Identify which cell holds the provided text, then report its [X, Y] central coordinate. 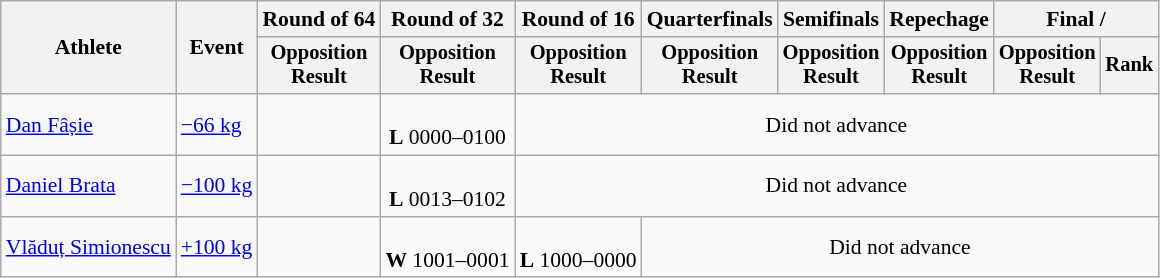
Quarterfinals [710, 19]
W 1001–0001 [447, 248]
Rank [1130, 66]
−66 kg [217, 124]
Repechage [939, 19]
Round of 32 [447, 19]
Event [217, 48]
−100 kg [217, 186]
L 1000–0000 [578, 248]
Round of 16 [578, 19]
Final / [1076, 19]
Dan Fâșie [88, 124]
+100 kg [217, 248]
Semifinals [832, 19]
Daniel Brata [88, 186]
L 0013–0102 [447, 186]
L 0000–0100 [447, 124]
Vlăduț Simionescu [88, 248]
Round of 64 [318, 19]
Athlete [88, 48]
